Locate the cell with the specified text and output its (X, Y) center coordinate. 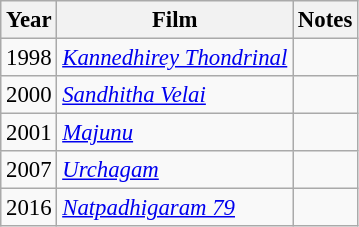
Natpadhigaram 79 (175, 208)
Sandhitha Velai (175, 95)
Notes (326, 20)
Film (175, 20)
2016 (29, 208)
1998 (29, 58)
2000 (29, 95)
Kannedhirey Thondrinal (175, 58)
2007 (29, 170)
Urchagam (175, 170)
Year (29, 20)
2001 (29, 133)
Majunu (175, 133)
